Scan for the cell matching the given text and deliver its (X, Y) coordinate at center. 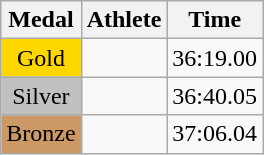
Bronze (41, 134)
37:06.04 (215, 134)
36:19.00 (215, 58)
Time (215, 20)
Athlete (124, 20)
Gold (41, 58)
36:40.05 (215, 96)
Medal (41, 20)
Silver (41, 96)
